Capture the cell that displays the provided text and extract its [X, Y] central coordinate. 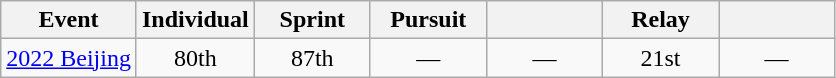
87th [312, 58]
Individual [195, 20]
Sprint [312, 20]
2022 Beijing [69, 58]
Pursuit [428, 20]
80th [195, 58]
Relay [660, 20]
21st [660, 58]
Event [69, 20]
